Locate the cell with the specified text and output its (x, y) center coordinate. 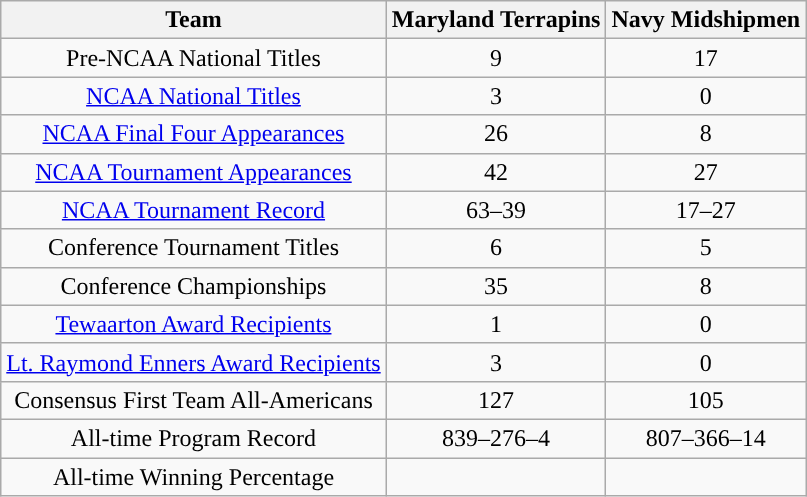
Maryland Terrapins (496, 20)
Lt. Raymond Enners Award Recipients (194, 362)
Tewaarton Award Recipients (194, 324)
Pre-NCAA National Titles (194, 58)
NCAA Tournament Appearances (194, 172)
63–39 (496, 210)
27 (706, 172)
NCAA Tournament Record (194, 210)
807–366–14 (706, 438)
Conference Championships (194, 286)
105 (706, 400)
Consensus First Team All-Americans (194, 400)
42 (496, 172)
9 (496, 58)
Team (194, 20)
1 (496, 324)
127 (496, 400)
NCAA National Titles (194, 96)
All-time Program Record (194, 438)
Navy Midshipmen (706, 20)
Conference Tournament Titles (194, 248)
17–27 (706, 210)
839–276–4 (496, 438)
26 (496, 134)
NCAA Final Four Appearances (194, 134)
6 (496, 248)
17 (706, 58)
5 (706, 248)
35 (496, 286)
All-time Winning Percentage (194, 477)
